From the cell containing the given text, extract its center point as [x, y] coordinate. 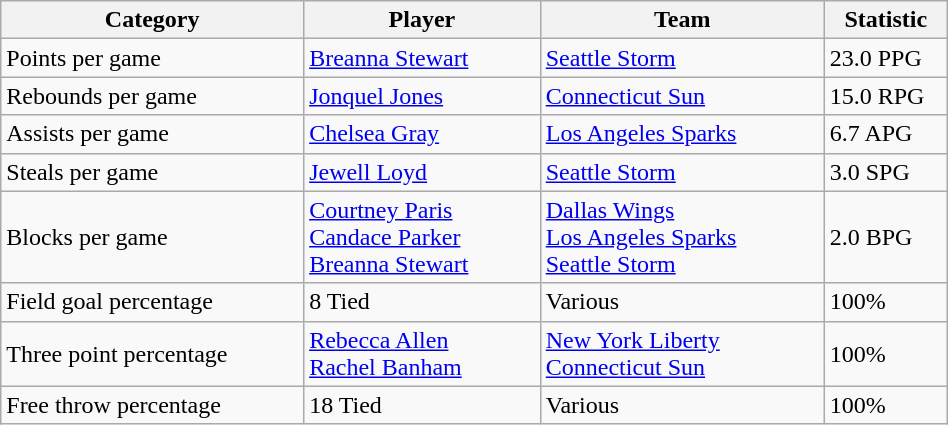
15.0 RPG [886, 96]
Blocks per game [152, 237]
Breanna Stewart [422, 58]
6.7 APG [886, 134]
Rebounds per game [152, 96]
Category [152, 20]
Team [682, 20]
8 Tied [422, 302]
Statistic [886, 20]
Jonquel Jones [422, 96]
New York LibertyConnecticut Sun [682, 354]
Jewell Loyd [422, 172]
Steals per game [152, 172]
Rebecca AllenRachel Banham [422, 354]
Los Angeles Sparks [682, 134]
3.0 SPG [886, 172]
Free throw percentage [152, 405]
Assists per game [152, 134]
Courtney ParisCandace ParkerBreanna Stewart [422, 237]
Three point percentage [152, 354]
Dallas WingsLos Angeles SparksSeattle Storm [682, 237]
Chelsea Gray [422, 134]
Player [422, 20]
Field goal percentage [152, 302]
23.0 PPG [886, 58]
18 Tied [422, 405]
Points per game [152, 58]
Connecticut Sun [682, 96]
2.0 BPG [886, 237]
